Pinpoint the cell where the given text exists, returning its (x, y) midpoint coordinate. 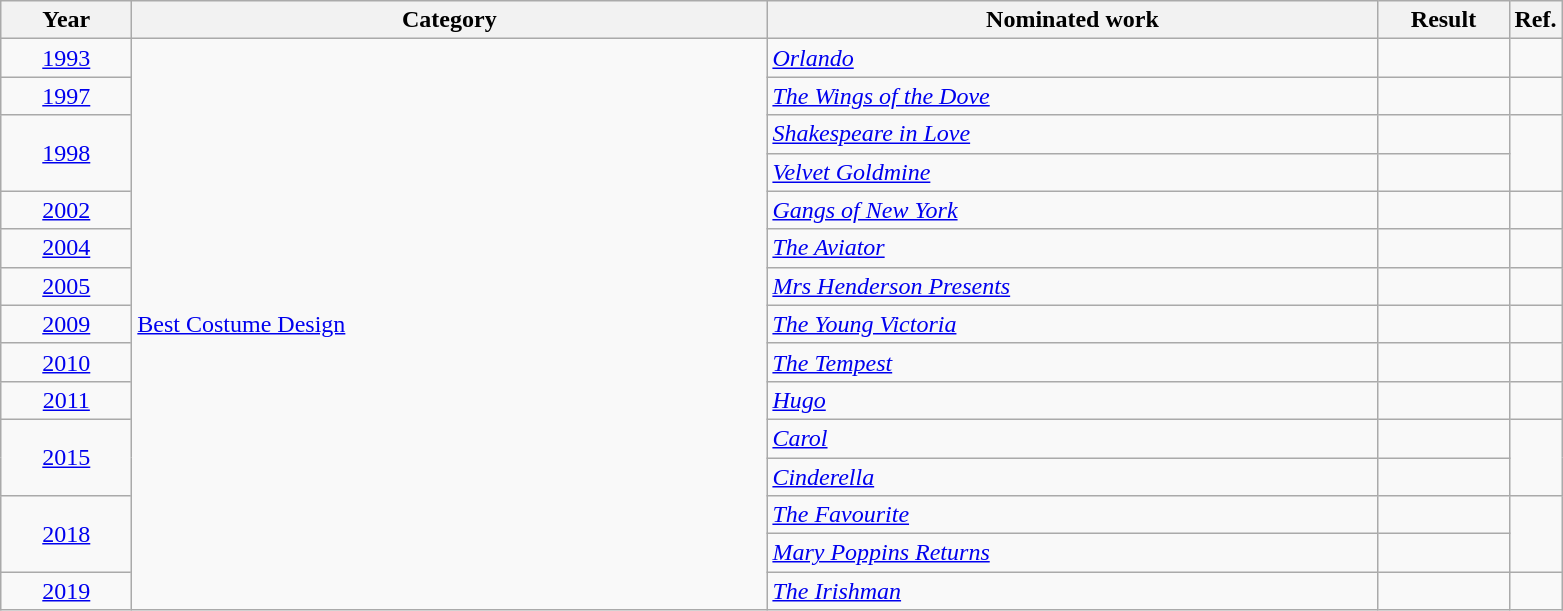
Year (66, 20)
Hugo (1072, 400)
Ref. (1536, 20)
Velvet Goldmine (1072, 172)
2015 (66, 457)
Mrs Henderson Presents (1072, 286)
The Wings of the Dove (1072, 96)
Best Costume Design (450, 324)
Orlando (1072, 58)
2018 (66, 534)
2019 (66, 591)
2010 (66, 362)
1998 (66, 153)
The Irishman (1072, 591)
Gangs of New York (1072, 210)
2005 (66, 286)
The Tempest (1072, 362)
1993 (66, 58)
Carol (1072, 438)
Shakespeare in Love (1072, 134)
The Young Victoria (1072, 324)
The Aviator (1072, 248)
2002 (66, 210)
Result (1444, 20)
Cinderella (1072, 477)
Category (450, 20)
2009 (66, 324)
The Favourite (1072, 515)
1997 (66, 96)
2011 (66, 400)
Mary Poppins Returns (1072, 553)
Nominated work (1072, 20)
2004 (66, 248)
